Return the (X, Y) coordinate for the center point of the cell that contains the specified text.  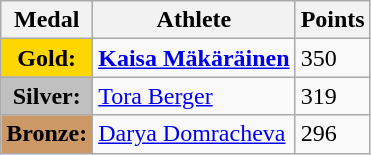
Darya Domracheva (194, 134)
296 (332, 134)
350 (332, 58)
319 (332, 96)
Medal (47, 20)
Silver: (47, 96)
Gold: (47, 58)
Points (332, 20)
Athlete (194, 20)
Bronze: (47, 134)
Tora Berger (194, 96)
Kaisa Mäkäräinen (194, 58)
